For the text-containing cell, return its midpoint in (x, y) coordinate format. 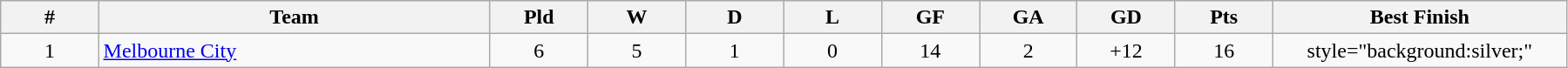
2 (1028, 51)
6 (539, 51)
W (636, 17)
16 (1224, 51)
Pts (1224, 17)
Melbourne City (295, 51)
+12 (1126, 51)
14 (930, 51)
D (735, 17)
0 (832, 51)
5 (636, 51)
Team (295, 17)
GA (1028, 17)
GD (1126, 17)
# (50, 17)
L (832, 17)
Pld (539, 17)
Best Finish (1419, 17)
style="background:silver;" (1419, 51)
GF (930, 17)
